Detect which cell encompasses the target text, then output its [x, y] center coordinate. 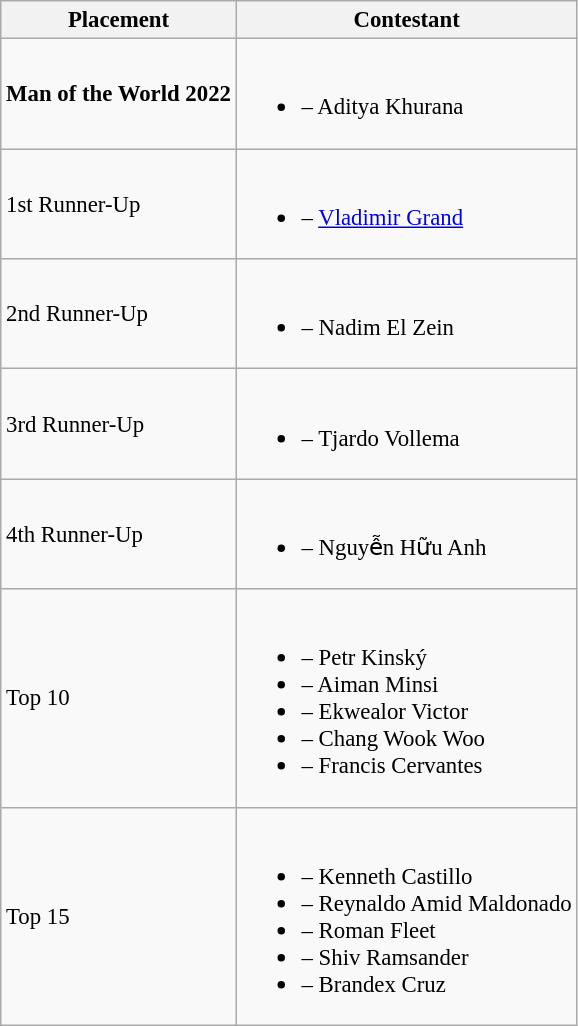
1st Runner-Up [118, 204]
Contestant [406, 20]
– Tjardo Vollema [406, 424]
Placement [118, 20]
– Nguyễn Hữu Anh [406, 534]
4th Runner-Up [118, 534]
– Kenneth Castillo – Reynaldo Amid Maldonado – Roman Fleet – Shiv Ramsander – Brandex Cruz [406, 916]
– Petr Kinský – Aiman Minsi – Ekwealor Victor – Chang Wook Woo – Francis Cervantes [406, 698]
Top 10 [118, 698]
– Nadim El Zein [406, 314]
Top 15 [118, 916]
2nd Runner-Up [118, 314]
Man of the World 2022 [118, 94]
3rd Runner-Up [118, 424]
– Vladimir Grand [406, 204]
– Aditya Khurana [406, 94]
